Pinpoint the cell where the given text exists, returning its (x, y) midpoint coordinate. 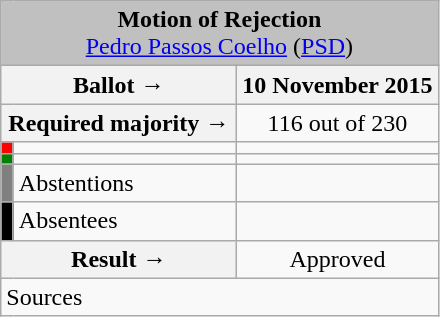
Approved (338, 259)
Result → (119, 259)
Required majority → (119, 123)
Sources (220, 297)
10 November 2015 (338, 85)
Ballot → (119, 85)
Abstentions (125, 183)
Absentees (125, 221)
Motion of RejectionPedro Passos Coelho (PSD) (220, 34)
116 out of 230 (338, 123)
